Find where the given text appears and provide that cell's center as [X, Y] coordinate. 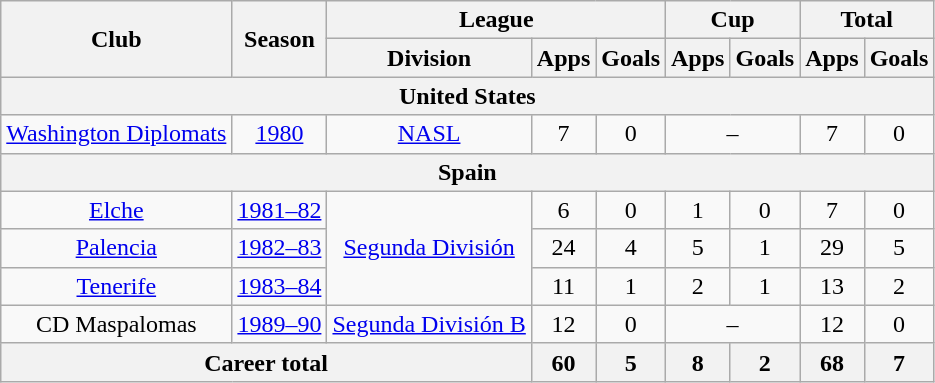
4 [631, 248]
24 [563, 248]
CD Maspalomas [116, 324]
Cup [733, 20]
29 [832, 248]
13 [832, 286]
Elche [116, 210]
1981–82 [280, 210]
Total [867, 20]
League [496, 20]
1980 [280, 134]
Segunda División B [429, 324]
Club [116, 39]
8 [698, 362]
6 [563, 210]
1983–84 [280, 286]
United States [468, 96]
NASL [429, 134]
1982–83 [280, 248]
Division [429, 58]
1989–90 [280, 324]
Washington Diplomats [116, 134]
Spain [468, 172]
Season [280, 39]
Tenerife [116, 286]
Career total [266, 362]
Segunda División [429, 248]
11 [563, 286]
60 [563, 362]
68 [832, 362]
Palencia [116, 248]
